Return [X, Y] of the center of cell containing provided text 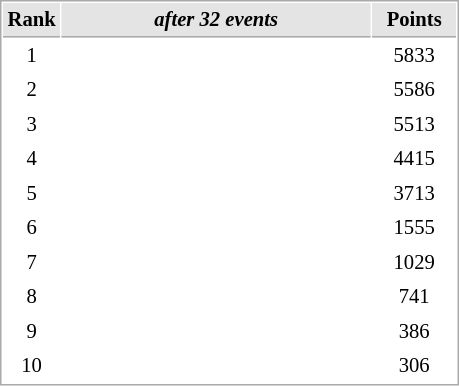
5833 [414, 56]
386 [414, 332]
9 [32, 332]
8 [32, 296]
741 [414, 296]
5513 [414, 124]
1555 [414, 228]
306 [414, 366]
6 [32, 228]
Rank [32, 20]
2 [32, 90]
4 [32, 158]
10 [32, 366]
5586 [414, 90]
1029 [414, 262]
4415 [414, 158]
after 32 events [216, 20]
1 [32, 56]
Points [414, 20]
3 [32, 124]
3713 [414, 194]
7 [32, 262]
5 [32, 194]
